Scan for the cell matching the given text and deliver its (x, y) coordinate at center. 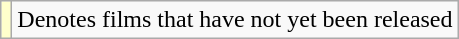
Denotes films that have not yet been released (235, 20)
